Determine the [x, y] coordinate at the center of the cell enclosing the given text.  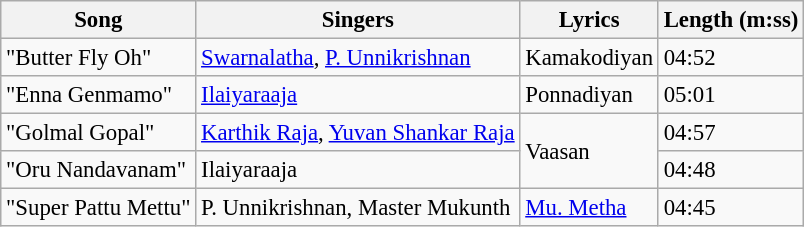
"Oru Nandavanam" [98, 170]
Length (m:ss) [730, 20]
Karthik Raja, Yuvan Shankar Raja [358, 133]
04:45 [730, 208]
05:01 [730, 95]
Song [98, 20]
04:57 [730, 133]
"Enna Genmamo" [98, 95]
Kamakodiyan [589, 58]
Mu. Metha [589, 208]
Ponnadiyan [589, 95]
04:52 [730, 58]
Vaasan [589, 152]
"Super Pattu Mettu" [98, 208]
"Butter Fly Oh" [98, 58]
Singers [358, 20]
P. Unnikrishnan, Master Mukunth [358, 208]
"Golmal Gopal" [98, 133]
04:48 [730, 170]
Swarnalatha, P. Unnikrishnan [358, 58]
Lyrics [589, 20]
